Pinpoint the cell where the given text exists, returning its [x, y] midpoint coordinate. 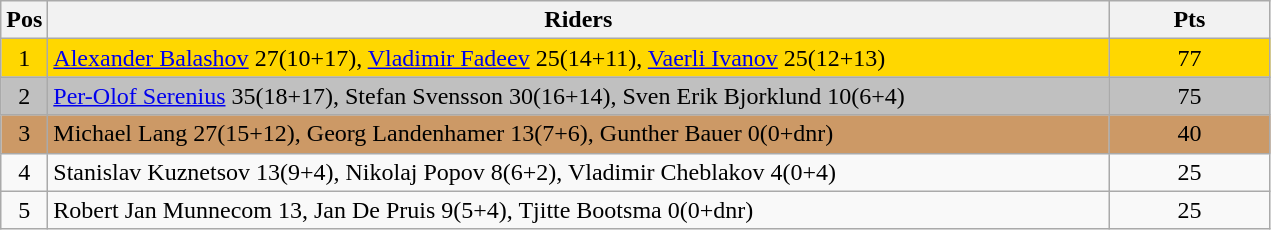
Pos [24, 20]
Pts [1190, 20]
Per-Olof Serenius 35(18+17), Stefan Svensson 30(16+14), Sven Erik Bjorklund 10(6+4) [578, 96]
5 [24, 210]
Alexander Balashov 27(10+17), Vladimir Fadeev 25(14+11), Vaerli Ivanov 25(12+13) [578, 58]
75 [1190, 96]
Robert Jan Munnecom 13, Jan De Pruis 9(5+4), Tjitte Bootsma 0(0+dnr) [578, 210]
1 [24, 58]
Michael Lang 27(15+12), Georg Landenhamer 13(7+6), Gunther Bauer 0(0+dnr) [578, 134]
3 [24, 134]
Stanislav Kuznetsov 13(9+4), Nikolaj Popov 8(6+2), Vladimir Cheblakov 4(0+4) [578, 172]
2 [24, 96]
4 [24, 172]
77 [1190, 58]
40 [1190, 134]
Riders [578, 20]
